Extract the (x, y) coordinate from the center of the cell holding the provided text.  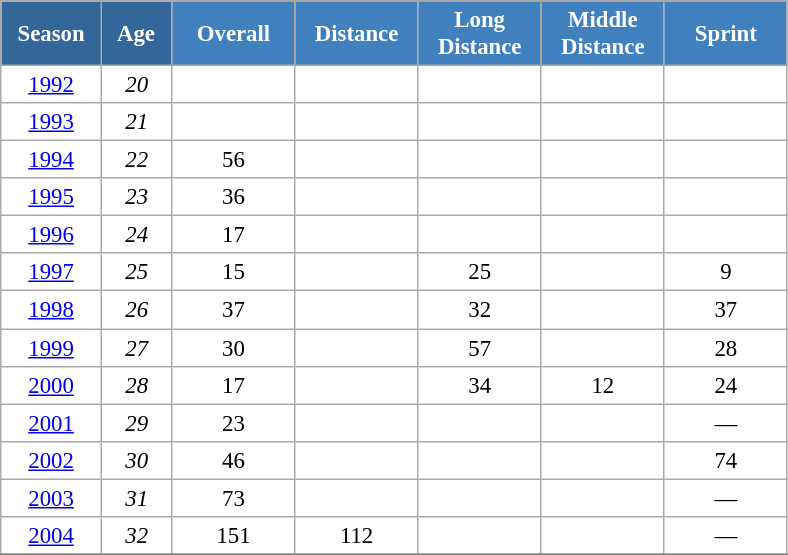
Sprint (726, 34)
Middle Distance (602, 34)
36 (234, 197)
2001 (52, 423)
1997 (52, 273)
2000 (52, 385)
1993 (52, 122)
Long Distance (480, 34)
31 (136, 498)
151 (234, 536)
15 (234, 273)
Age (136, 34)
2004 (52, 536)
9 (726, 273)
21 (136, 122)
34 (480, 385)
2003 (52, 498)
26 (136, 310)
1995 (52, 197)
1999 (52, 348)
1994 (52, 160)
112 (356, 536)
74 (726, 460)
73 (234, 498)
Season (52, 34)
Overall (234, 34)
1992 (52, 85)
46 (234, 460)
56 (234, 160)
1996 (52, 235)
57 (480, 348)
20 (136, 85)
22 (136, 160)
2002 (52, 460)
1998 (52, 310)
12 (602, 385)
29 (136, 423)
27 (136, 348)
Distance (356, 34)
